Extract the (X, Y) coordinate from the center of the cell holding the provided text.  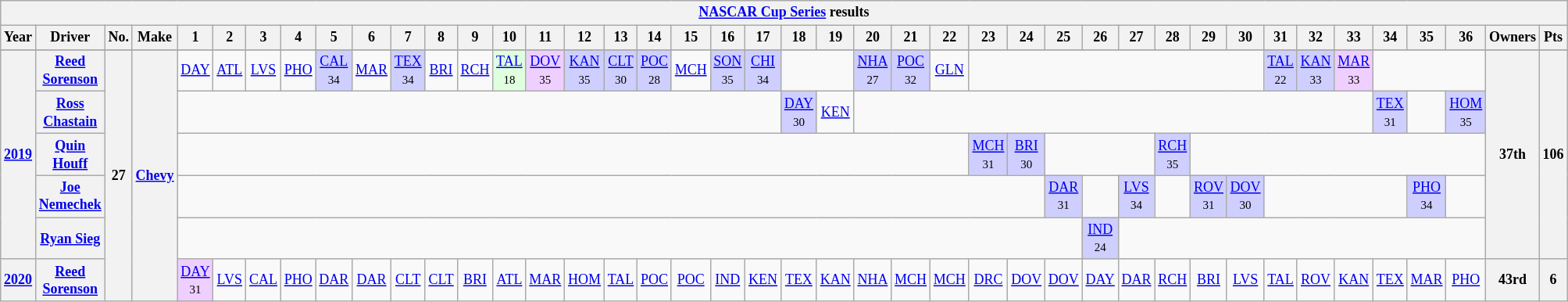
8 (441, 38)
20 (873, 38)
26 (1100, 38)
21 (911, 38)
DAY30 (798, 113)
16 (728, 38)
Pts (1553, 38)
ROV (1316, 280)
SON35 (728, 70)
HOM35 (1466, 113)
Quin Houff (70, 154)
13 (620, 38)
15 (691, 38)
10 (509, 38)
31 (1280, 38)
CLT30 (620, 70)
DAY31 (195, 280)
22 (949, 38)
Year (19, 38)
DOV35 (545, 70)
Chevy (155, 175)
MCH31 (988, 154)
37th (1513, 154)
36 (1466, 38)
BRI30 (1027, 154)
TAL18 (509, 70)
DAR31 (1063, 196)
CAL (264, 280)
2020 (19, 280)
IND24 (1100, 239)
Ross Chastain (70, 113)
DRC (988, 280)
5 (334, 38)
9 (475, 38)
32 (1316, 38)
2019 (19, 154)
NASCAR Cup Series results (784, 13)
Driver (70, 38)
28 (1173, 38)
POC32 (911, 70)
MAR33 (1354, 70)
18 (798, 38)
TAL22 (1280, 70)
3 (264, 38)
7 (408, 38)
14 (655, 38)
ROV31 (1209, 196)
17 (763, 38)
PHO34 (1427, 196)
GLN (949, 70)
23 (988, 38)
24 (1027, 38)
30 (1245, 38)
34 (1391, 38)
POC28 (655, 70)
19 (835, 38)
Joe Nemechek (70, 196)
HOM (584, 280)
TEX34 (408, 70)
RCH35 (1173, 154)
DOV30 (1245, 196)
IND (728, 280)
33 (1354, 38)
1 (195, 38)
TEX31 (1391, 113)
4 (298, 38)
No. (119, 38)
Owners (1513, 38)
25 (1063, 38)
CHI34 (763, 70)
11 (545, 38)
Make (155, 38)
LVS34 (1136, 196)
35 (1427, 38)
106 (1553, 154)
Ryan Sieg (70, 239)
KAN35 (584, 70)
2 (230, 38)
NHA (873, 280)
43rd (1513, 280)
12 (584, 38)
NHA27 (873, 70)
29 (1209, 38)
CAL34 (334, 70)
KAN33 (1316, 70)
